Detect which cell encompasses the target text, then output its (X, Y) center coordinate. 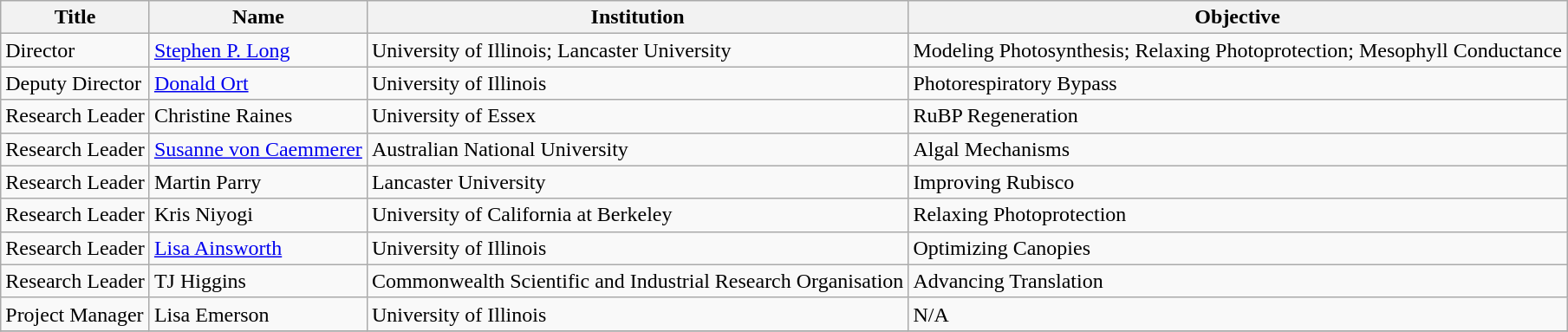
Optimizing Canopies (1238, 248)
Christine Raines (258, 116)
University of California at Berkeley (637, 215)
TJ Higgins (258, 281)
Martin Parry (258, 182)
RuBP Regeneration (1238, 116)
Director (75, 50)
Modeling Photosynthesis; Relaxing Photoprotection; Mesophyll Conductance (1238, 50)
Institution (637, 17)
Objective (1238, 17)
Australian National University (637, 149)
Algal Mechanisms (1238, 149)
N/A (1238, 314)
Lisa Emerson (258, 314)
Advancing Translation (1238, 281)
Lancaster University (637, 182)
Deputy Director (75, 83)
Name (258, 17)
Title (75, 17)
Photorespiratory Bypass (1238, 83)
University of Essex (637, 116)
Kris Niyogi (258, 215)
Donald Ort (258, 83)
Susanne von Caemmerer (258, 149)
Stephen P. Long (258, 50)
Improving Rubisco (1238, 182)
Relaxing Photoprotection (1238, 215)
Lisa Ainsworth (258, 248)
University of Illinois; Lancaster University (637, 50)
Commonwealth Scientific and Industrial Research Organisation (637, 281)
Project Manager (75, 314)
